Return the (X, Y) coordinate for the center point of the cell that contains the specified text.  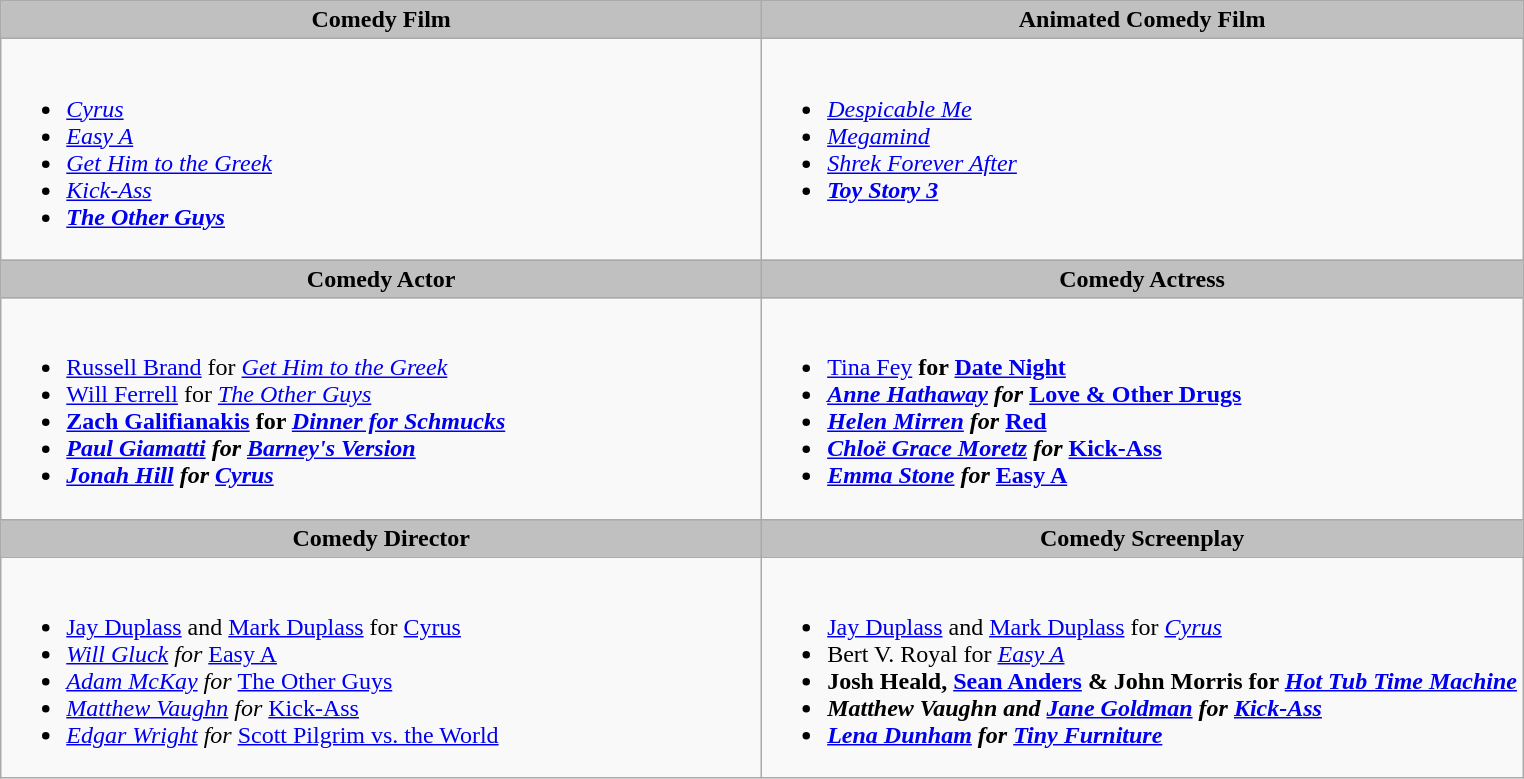
Comedy Screenplay (1142, 538)
Animated Comedy Film (1142, 20)
Comedy Film (382, 20)
CyrusEasy AGet Him to the GreekKick-AssThe Other Guys (382, 150)
Despicable MeMegamindShrek Forever AfterToy Story 3 (1142, 150)
Tina Fey for Date NightAnne Hathaway for Love & Other DrugsHelen Mirren for RedChloë Grace Moretz for Kick-AssEmma Stone for Easy A (1142, 408)
Comedy Actor (382, 279)
Comedy Actress (1142, 279)
Comedy Director (382, 538)
